Provide the (x, y) coordinate of the cell's center where the given text is located.  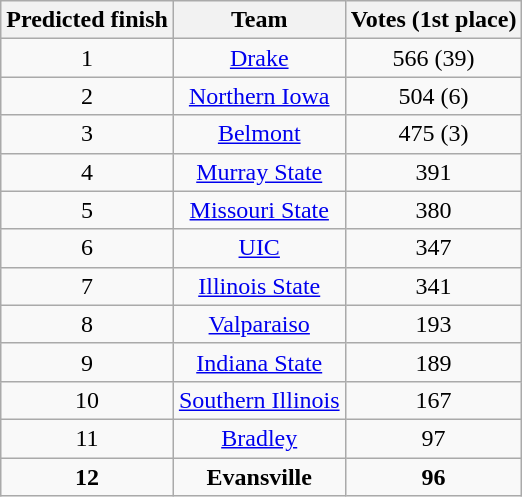
Belmont (259, 134)
380 (434, 210)
347 (434, 248)
Murray State (259, 172)
Illinois State (259, 286)
341 (434, 286)
193 (434, 324)
Predicted finish (88, 20)
167 (434, 400)
Missouri State (259, 210)
6 (88, 248)
Indiana State (259, 362)
97 (434, 438)
5 (88, 210)
7 (88, 286)
1 (88, 58)
4 (88, 172)
Northern Iowa (259, 96)
391 (434, 172)
11 (88, 438)
189 (434, 362)
Drake (259, 58)
UIC (259, 248)
2 (88, 96)
3 (88, 134)
12 (88, 477)
8 (88, 324)
Votes (1st place) (434, 20)
Bradley (259, 438)
504 (6) (434, 96)
Southern Illinois (259, 400)
Evansville (259, 477)
9 (88, 362)
566 (39) (434, 58)
Valparaiso (259, 324)
475 (3) (434, 134)
Team (259, 20)
96 (434, 477)
10 (88, 400)
